Scan for the cell matching the given text and deliver its [X, Y] coordinate at center. 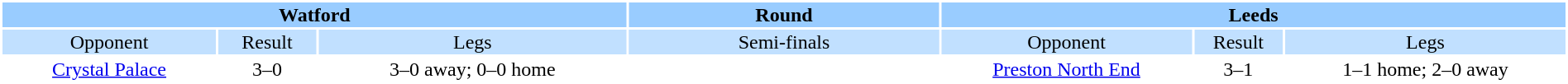
1–1 home; 2–0 away [1426, 69]
Watford [314, 15]
3–0 [267, 69]
Preston North End [1067, 69]
Semi-finals [784, 42]
3–0 away; 0–0 home [473, 69]
3–1 [1239, 69]
Leeds [1254, 15]
Crystal Palace [109, 69]
Round [784, 15]
